Capture the cell that displays the provided text and extract its [x, y] central coordinate. 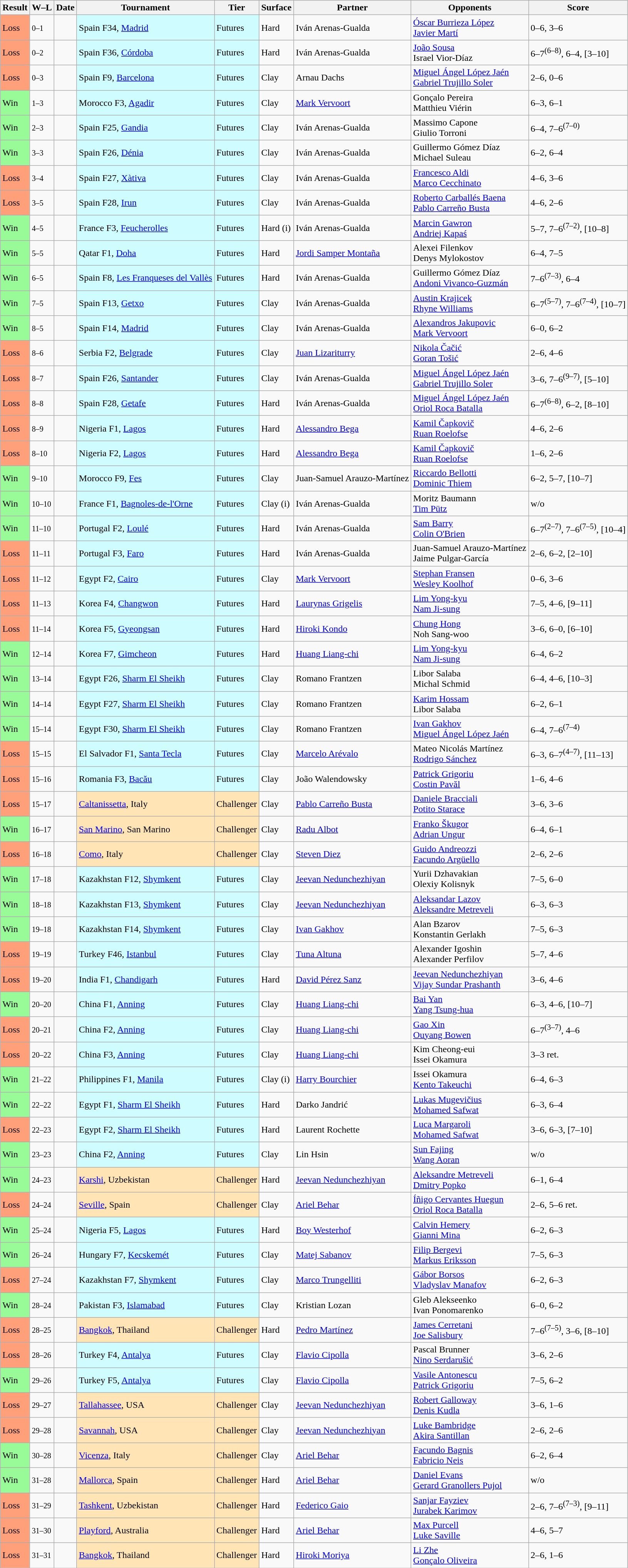
Bai Yan Yang Tsung-hua [470, 1004]
8–5 [42, 328]
Franko Škugor Adrian Ungur [470, 829]
Kim Cheong-eui Issei Okamura [470, 1054]
Federico Gaio [353, 1505]
9–10 [42, 478]
Spain F9, Barcelona [146, 78]
Matej Sabanov [353, 1255]
6–4, 7–6(7–0) [578, 128]
Darko Jandrić [353, 1104]
Max Purcell Luke Saville [470, 1531]
Sam Barry Colin O'Brien [470, 528]
Egypt F2, Cairo [146, 578]
Kazakhstan F13, Shymkent [146, 904]
Pablo Carreño Busta [353, 804]
1–3 [42, 102]
6–3, 4–6, [10–7] [578, 1004]
El Salvador F1, Santa Tecla [146, 754]
8–10 [42, 453]
Ivan Gakhov [353, 929]
12–14 [42, 654]
Miguel Ángel López Jaén Oriol Roca Batalla [470, 403]
Korea F5, Gyeongsan [146, 628]
6–4, 6–3 [578, 1079]
6–7(2–7), 7–6(7–5), [10–4] [578, 528]
0–1 [42, 28]
Spain F14, Madrid [146, 328]
6–1, 6–4 [578, 1180]
Lukas Mugevičius Mohamed Safwat [470, 1104]
Guido Andreozzi Facundo Argüello [470, 854]
1–6, 2–6 [578, 453]
0–3 [42, 78]
6–4, 6–1 [578, 829]
6–3, 6–4 [578, 1104]
3–6, 3–6 [578, 804]
19–18 [42, 929]
Daniele Bracciali Potito Starace [470, 804]
Spain F26, Dénia [146, 152]
Laurent Rochette [353, 1130]
22–23 [42, 1130]
Vicenza, Italy [146, 1455]
Marco Trungelliti [353, 1280]
Pascal Brunner Nino Serdarušić [470, 1355]
Portugal F3, Faro [146, 554]
Romania F3, Bacău [146, 779]
6–2, 6–1 [578, 704]
Kristian Lozan [353, 1305]
Korea F7, Gimcheon [146, 654]
Arnau Dachs [353, 78]
Calvin Hemery Gianni Mina [470, 1230]
Guillermo Gómez Díaz Michael Suleau [470, 152]
Morocco F3, Agadir [146, 102]
Chung Hong Noh Sang-woo [470, 628]
10–10 [42, 504]
20–20 [42, 1004]
Result [15, 8]
2–6, 7–6(7–3), [9–11] [578, 1505]
Kazakhstan F14, Shymkent [146, 929]
Luca Margaroli Mohamed Safwat [470, 1130]
João Sousa Israel Vior-Díaz [470, 52]
Korea F4, Changwon [146, 604]
Aleksandre Metreveli Dmitry Popko [470, 1180]
Philippines F1, Manila [146, 1079]
Nigeria F1, Lagos [146, 428]
4–6, 3–6 [578, 178]
6–4, 7–5 [578, 253]
Egypt F26, Sharm El Sheikh [146, 678]
Portugal F2, Loulé [146, 528]
Seville, Spain [146, 1205]
Yurii Dzhavakian Olexiy Kolisnyk [470, 879]
2–6, 6–2, [2–10] [578, 554]
11–13 [42, 604]
Alexandros Jakupovic Mark Vervoort [470, 328]
France F1, Bagnoles-de-l'Orne [146, 504]
7–5, 6–0 [578, 879]
26–24 [42, 1255]
2–6, 4–6 [578, 353]
Robert Galloway Denis Kudla [470, 1405]
6–3, 6–7(4–7), [11–13] [578, 754]
3–6, 4–6 [578, 979]
8–6 [42, 353]
Nigeria F2, Lagos [146, 453]
19–20 [42, 979]
Egypt F27, Sharm El Sheikh [146, 704]
11–11 [42, 554]
Playford, Australia [146, 1531]
Spain F25, Gandia [146, 128]
29–28 [42, 1430]
Spain F28, Getafe [146, 403]
Egypt F1, Sharm El Sheikh [146, 1104]
Sanjar Fayziev Jurabek Karimov [470, 1505]
4–5 [42, 228]
6–4, 4–6, [10–3] [578, 678]
Gao Xin Ouyang Bowen [470, 1029]
Nikola Čačić Goran Tošić [470, 353]
31–29 [42, 1505]
6–4, 7–6(7–4) [578, 729]
14–14 [42, 704]
Hungary F7, Kecskemét [146, 1255]
16–17 [42, 829]
Spain F36, Córdoba [146, 52]
Guillermo Gómez Díaz Andoni Vivanco-Guzmán [470, 278]
6–7(6–8), 6–2, [8–10] [578, 403]
31–31 [42, 1555]
23–23 [42, 1155]
Vasile Antonescu Patrick Grigoriu [470, 1380]
11–14 [42, 628]
Francesco Aldi Marco Cecchinato [470, 178]
2–6, 0–6 [578, 78]
7–6(7–5), 3–6, [8–10] [578, 1330]
Date [65, 8]
Daniel Evans Gerard Granollers Pujol [470, 1480]
22–22 [42, 1104]
3–6, 2–6 [578, 1355]
1–6, 4–6 [578, 779]
25–24 [42, 1230]
3–6, 1–6 [578, 1405]
19–19 [42, 954]
Issei Okamura Kento Takeuchi [470, 1079]
Óscar Burrieza López Javier Martí [470, 28]
Alexander Igoshin Alexander Perfilov [470, 954]
31–30 [42, 1531]
5–7, 4–6 [578, 954]
Íñigo Cervantes Huegun Oriol Roca Batalla [470, 1205]
Nigeria F5, Lagos [146, 1230]
30–28 [42, 1455]
Massimo Capone Giulio Torroni [470, 128]
Pedro Martínez [353, 1330]
Surface [276, 8]
Egypt F30, Sharm El Sheikh [146, 729]
3–6, 7–6(9–7), [5–10] [578, 378]
Caltanissetta, Italy [146, 804]
India F1, Chandigarh [146, 979]
Filip Bergevi Markus Eriksson [470, 1255]
Marcelo Arévalo [353, 754]
Austin Krajicek Rhyne Williams [470, 303]
Stephan Fransen Wesley Koolhof [470, 578]
Turkey F46, Istanbul [146, 954]
Patrick Grigoriu Costin Pavăl [470, 779]
7–5, 6–2 [578, 1380]
Morocco F9, Fes [146, 478]
Hiroki Moriya [353, 1555]
Gleb Alekseenko Ivan Ponomarenko [470, 1305]
San Marino, San Marino [146, 829]
18–18 [42, 904]
Mallorca, Spain [146, 1480]
Karshi, Uzbekistan [146, 1180]
7–6(7–3), 6–4 [578, 278]
João Walendowsky [353, 779]
Kazakhstan F7, Shymkent [146, 1280]
Qatar F1, Doha [146, 253]
15–14 [42, 729]
8–7 [42, 378]
David Pérez Sanz [353, 979]
6–7(3–7), 4–6 [578, 1029]
Mateo Nicolás Martínez Rodrigo Sánchez [470, 754]
Tuna Altuna [353, 954]
24–23 [42, 1180]
3–3 ret. [578, 1054]
28–25 [42, 1330]
China F1, Anning [146, 1004]
Sun Fajing Wang Aoran [470, 1155]
3–4 [42, 178]
2–3 [42, 128]
Boy Westerhof [353, 1230]
2–6, 5–6 ret. [578, 1205]
Gonçalo Pereira Matthieu Viérin [470, 102]
Spain F8, Les Franqueses del Vallès [146, 278]
Radu Albot [353, 829]
Aleksandar Lazov Aleksandre Metreveli [470, 904]
Moritz Baumann Tim Pütz [470, 504]
Marcin Gawron Andriej Kapaś [470, 228]
8–8 [42, 403]
Luke Bambridge Akira Santillan [470, 1430]
17–18 [42, 879]
Ivan Gakhov Miguel Ángel López Jaén [470, 729]
France F3, Feucherolles [146, 228]
15–17 [42, 804]
Riccardo Bellotti Dominic Thiem [470, 478]
5–7, 7–6(7–2), [10–8] [578, 228]
Facundo Bagnis Fabricio Neis [470, 1455]
Tier [237, 8]
3–5 [42, 202]
Turkey F5, Antalya [146, 1380]
Kazakhstan F12, Shymkent [146, 879]
27–24 [42, 1280]
Juan-Samuel Arauzo-Martínez Jaime Pulgar-García [470, 554]
Turkey F4, Antalya [146, 1355]
6–4, 6–2 [578, 654]
Gábor Borsos Vladyslav Manafov [470, 1280]
7–5, 4–6, [9–11] [578, 604]
29–27 [42, 1405]
Spain F28, Irun [146, 202]
Spain F26, Santander [146, 378]
28–24 [42, 1305]
Savannah, USA [146, 1430]
15–15 [42, 754]
11–12 [42, 578]
Serbia F2, Belgrade [146, 353]
3–6, 6–3, [7–10] [578, 1130]
6–2, 5–7, [10–7] [578, 478]
Laurynas Grigelis [353, 604]
Como, Italy [146, 854]
31–28 [42, 1480]
8–9 [42, 428]
Alexei Filenkov Denys Mylokostov [470, 253]
6–3, 6–3 [578, 904]
Tournament [146, 8]
Pakistan F3, Islamabad [146, 1305]
3–6, 6–0, [6–10] [578, 628]
Tallahassee, USA [146, 1405]
6–5 [42, 278]
7–5 [42, 303]
24–24 [42, 1205]
21–22 [42, 1079]
Steven Diez [353, 854]
15–16 [42, 779]
3–3 [42, 152]
Karim Hossam Libor Salaba [470, 704]
James Cerretani Joe Salisbury [470, 1330]
6–7(5–7), 7–6(7–4), [10–7] [578, 303]
2–6, 1–6 [578, 1555]
5–5 [42, 253]
Alan Bzarov Konstantin Gerlakh [470, 929]
Harry Bourchier [353, 1079]
6–7(6–8), 6–4, [3–10] [578, 52]
Li Zhe Gonçalo Oliveira [470, 1555]
Libor Salaba Michal Schmid [470, 678]
Juan-Samuel Arauzo-Martínez [353, 478]
Hard (i) [276, 228]
29–26 [42, 1380]
Spain F27, Xàtiva [146, 178]
Jeevan Nedunchezhiyan Vijay Sundar Prashanth [470, 979]
4–6, 5–7 [578, 1531]
Opponents [470, 8]
Spain F13, Getxo [146, 303]
Score [578, 8]
28–26 [42, 1355]
Tashkent, Uzbekistan [146, 1505]
13–14 [42, 678]
Spain F34, Madrid [146, 28]
0–2 [42, 52]
Jordi Samper Montaña [353, 253]
20–22 [42, 1054]
11–10 [42, 528]
W–L [42, 8]
Hiroki Kondo [353, 628]
China F3, Anning [146, 1054]
Lin Hsin [353, 1155]
Juan Lizariturry [353, 353]
Egypt F2, Sharm El Sheikh [146, 1130]
Partner [353, 8]
20–21 [42, 1029]
6–3, 6–1 [578, 102]
Roberto Carballés Baena Pablo Carreño Busta [470, 202]
16–18 [42, 854]
